Determine the [x, y] coordinate at the center of the cell enclosing the given text.  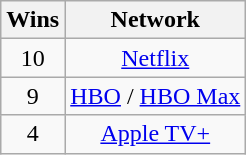
Netflix [156, 58]
Apple TV+ [156, 134]
9 [33, 96]
Network [156, 20]
10 [33, 58]
Wins [33, 20]
4 [33, 134]
HBO / HBO Max [156, 96]
